Identify which cell holds the provided text, then report its [X, Y] central coordinate. 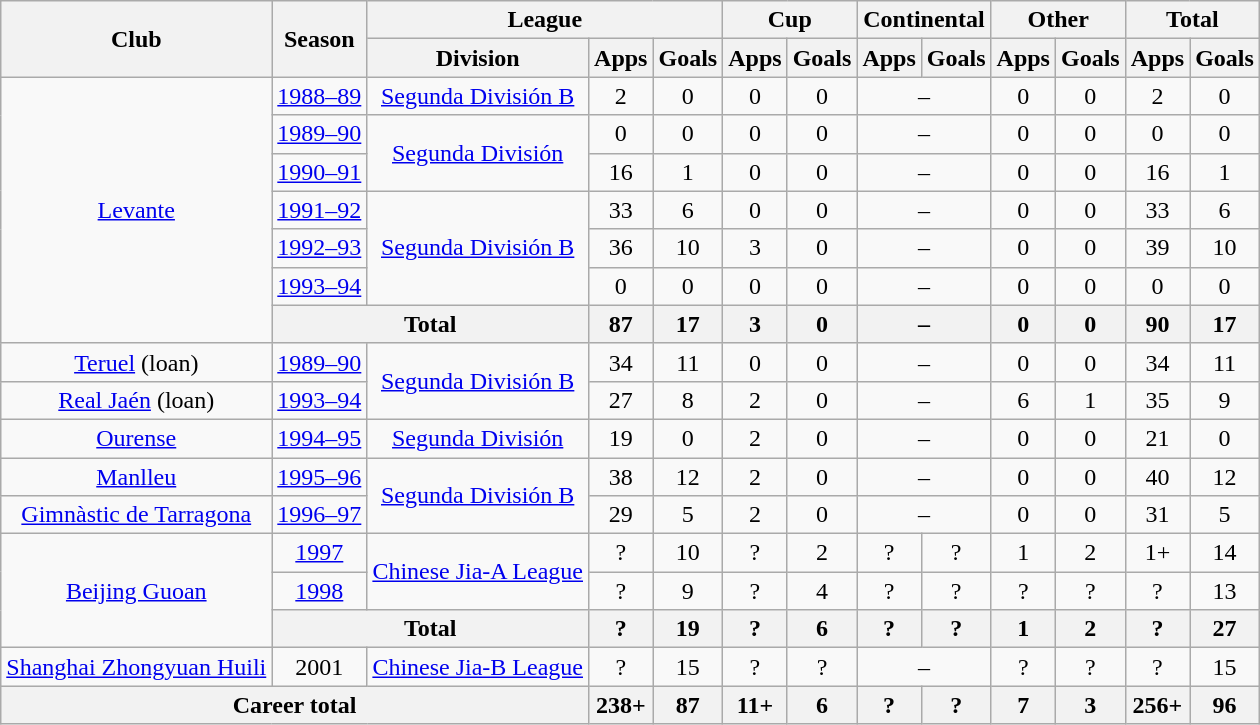
Season [320, 39]
Ourense [136, 438]
36 [621, 248]
1991–92 [320, 210]
7 [1023, 705]
2001 [320, 667]
8 [688, 400]
Levante [136, 210]
Teruel (loan) [136, 362]
1997 [320, 553]
Other [1058, 20]
1990–91 [320, 172]
90 [1157, 324]
1+ [1157, 553]
13 [1225, 591]
4 [822, 591]
Gimnàstic de Tarragona [136, 515]
Division [478, 58]
Chinese Jia-B League [478, 667]
League [545, 20]
256+ [1157, 705]
Continental [924, 20]
Chinese Jia-A League [478, 572]
21 [1157, 438]
40 [1157, 477]
11+ [755, 705]
1996–97 [320, 515]
Manlleu [136, 477]
Club [136, 39]
1995–96 [320, 477]
96 [1225, 705]
39 [1157, 248]
29 [621, 515]
Cup [790, 20]
14 [1225, 553]
35 [1157, 400]
Real Jaén (loan) [136, 400]
238+ [621, 705]
Beijing Guoan [136, 591]
38 [621, 477]
Shanghai Zhongyuan Huili [136, 667]
1992–93 [320, 248]
1988–89 [320, 96]
Career total [295, 705]
1994–95 [320, 438]
1998 [320, 591]
31 [1157, 515]
